Scan for the cell matching the given text and deliver its (X, Y) coordinate at center. 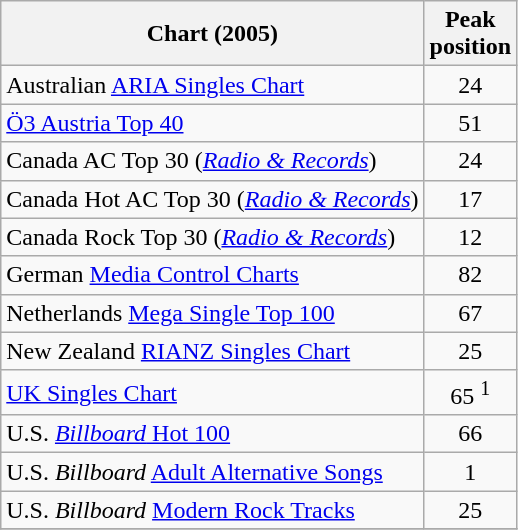
66 (470, 434)
Canada AC Top 30 (Radio & Records) (212, 161)
U.S. Billboard Modern Rock Tracks (212, 510)
Canada Hot AC Top 30 (Radio & Records) (212, 199)
Peakposition (470, 34)
Canada Rock Top 30 (Radio & Records) (212, 237)
1 (470, 472)
UK Singles Chart (212, 392)
17 (470, 199)
Netherlands Mega Single Top 100 (212, 313)
51 (470, 123)
12 (470, 237)
82 (470, 275)
Ö3 Austria Top 40 (212, 123)
Chart (2005) (212, 34)
U.S. Billboard Adult Alternative Songs (212, 472)
New Zealand RIANZ Singles Chart (212, 351)
67 (470, 313)
U.S. Billboard Hot 100 (212, 434)
German Media Control Charts (212, 275)
Australian ARIA Singles Chart (212, 85)
65 1 (470, 392)
